Return (X, Y) of the center of cell containing provided text 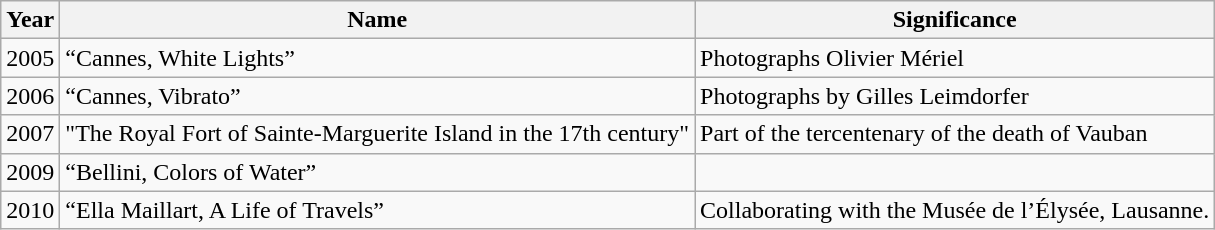
2010 (30, 210)
Year (30, 20)
2005 (30, 58)
“Bellini, Colors of Water” (378, 172)
“Cannes, Vibrato” (378, 96)
"The Royal Fort of Sainte-Marguerite Island in the 17th century" (378, 134)
Photographs by Gilles Leimdorfer (955, 96)
Name (378, 20)
Collaborating with the Musée de l’Élysée, Lausanne. (955, 210)
2009 (30, 172)
“Cannes, White Lights” (378, 58)
2006 (30, 96)
Photographs Olivier Mériel (955, 58)
“Ella Maillart, A Life of Travels” (378, 210)
2007 (30, 134)
Part of the tercentenary of the death of Vauban (955, 134)
Significance (955, 20)
